Identify which cell holds the provided text, then report its (x, y) central coordinate. 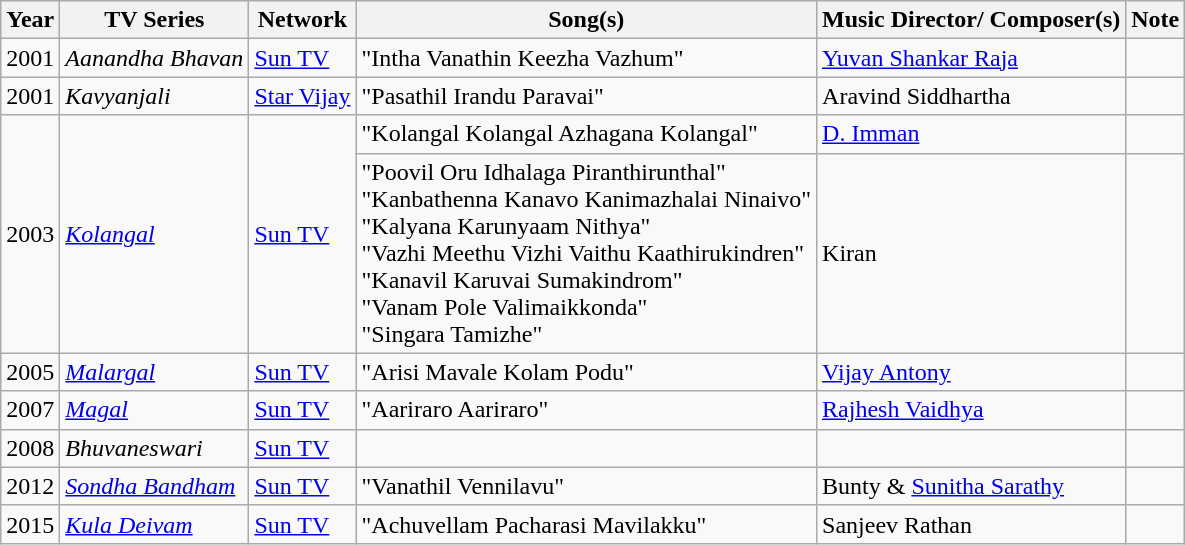
"Intha Vanathin Keezha Vazhum" (586, 58)
Magal (154, 410)
Music Director/ Composer(s) (972, 20)
"Vanathil Vennilavu" (586, 486)
"Arisi Mavale Kolam Podu" (586, 372)
Note (1156, 20)
Kavyanjali (154, 96)
Rajhesh Vaidhya (972, 410)
Aanandha Bhavan (154, 58)
Bunty & Sunitha Sarathy (972, 486)
Kolangal (154, 234)
TV Series (154, 20)
Year (30, 20)
Malargal (154, 372)
"Kolangal Kolangal Azhagana Kolangal" (586, 134)
2015 (30, 524)
Bhuvaneswari (154, 448)
"Aariraro Aariraro" (586, 410)
Star Vijay (302, 96)
Sanjeev Rathan (972, 524)
2007 (30, 410)
Song(s) (586, 20)
Aravind Siddhartha (972, 96)
Vijay Antony (972, 372)
2012 (30, 486)
2008 (30, 448)
Sondha Bandham (154, 486)
"Achuvellam Pacharasi Mavilakku" (586, 524)
Yuvan Shankar Raja (972, 58)
"Pasathil Irandu Paravai" (586, 96)
Kiran (972, 253)
2005 (30, 372)
D. Imman (972, 134)
Kula Deivam (154, 524)
Network (302, 20)
2003 (30, 234)
